Find where the given text appears and provide that cell's center as [x, y] coordinate. 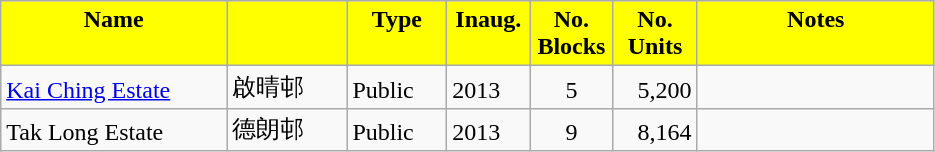
Type [397, 34]
啟晴邨 [287, 88]
5 [572, 88]
No. Blocks [572, 34]
Tak Long Estate [114, 130]
Kai Ching Estate [114, 88]
5,200 [655, 88]
Inaug. [488, 34]
8,164 [655, 130]
9 [572, 130]
Notes [816, 34]
德朗邨 [287, 130]
No. Units [655, 34]
Name [114, 34]
